Return the [X, Y] coordinate for the center point of the cell that contains the specified text.  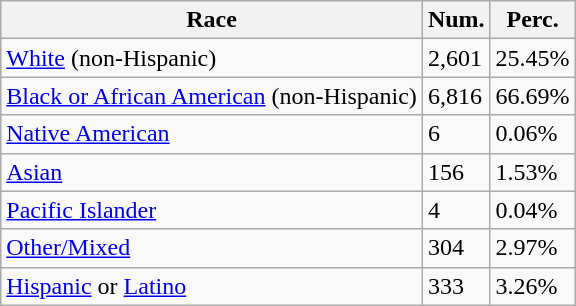
25.45% [532, 58]
156 [456, 172]
4 [456, 210]
Race [212, 20]
1.53% [532, 172]
Native American [212, 134]
0.06% [532, 134]
3.26% [532, 286]
6,816 [456, 96]
2,601 [456, 58]
Black or African American (non-Hispanic) [212, 96]
Perc. [532, 20]
Other/Mixed [212, 248]
Num. [456, 20]
333 [456, 286]
0.04% [532, 210]
White (non-Hispanic) [212, 58]
Hispanic or Latino [212, 286]
Asian [212, 172]
66.69% [532, 96]
Pacific Islander [212, 210]
6 [456, 134]
304 [456, 248]
2.97% [532, 248]
